Locate the cell with the specified text and output its [X, Y] center coordinate. 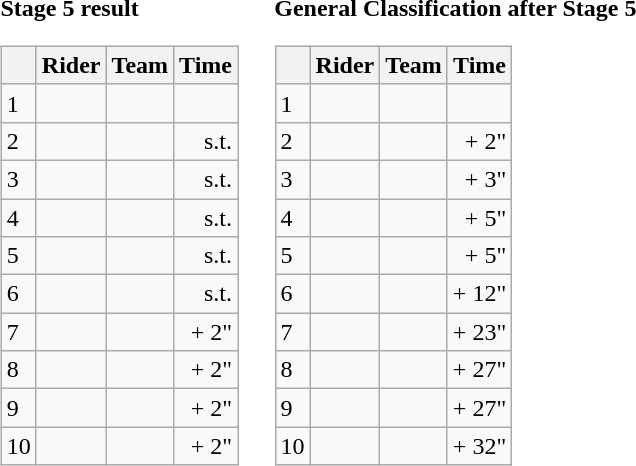
+ 12" [479, 294]
+ 23" [479, 332]
+ 3" [479, 179]
+ 32" [479, 446]
